Detect which cell encompasses the target text, then output its (x, y) center coordinate. 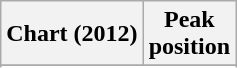
Chart (2012) (72, 34)
Peakposition (189, 34)
